For the text-containing cell, return its midpoint in (X, Y) coordinate format. 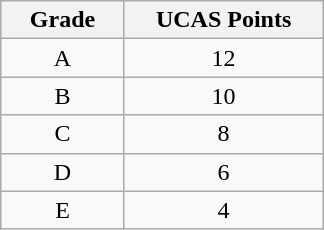
UCAS Points (224, 20)
E (63, 210)
8 (224, 134)
10 (224, 96)
Grade (63, 20)
4 (224, 210)
6 (224, 172)
D (63, 172)
B (63, 96)
A (63, 58)
12 (224, 58)
C (63, 134)
